Locate the cell with the specified text and output its [X, Y] center coordinate. 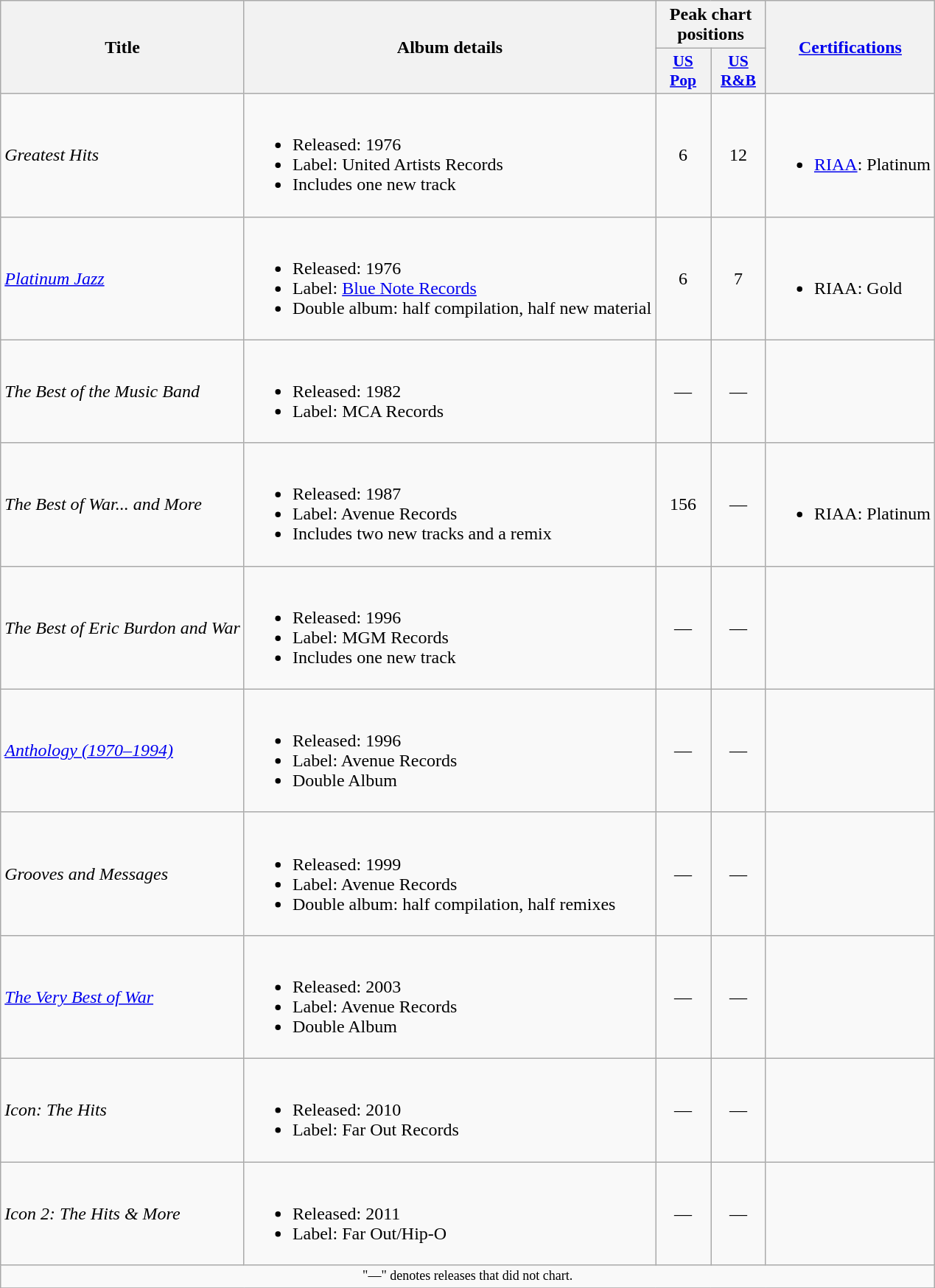
US Pop [684, 71]
The Very Best of War [122, 996]
The Best of War... and More [122, 504]
Released: 2003Label: Avenue RecordsDouble Album [449, 996]
Platinum Jazz [122, 279]
7 [738, 279]
Title [122, 47]
Anthology (1970–1994) [122, 750]
"—" denotes releases that did not chart. [468, 1276]
12 [738, 155]
Icon 2: The Hits & More [122, 1213]
Grooves and Messages [122, 874]
Certifications [850, 47]
Released: 2010Label: Far Out Records [449, 1110]
The Best of the Music Band [122, 391]
RIAA: Gold [850, 279]
US R&B [738, 71]
The Best of Eric Burdon and War [122, 628]
Released: 1999Label: Avenue RecordsDouble album: half compilation, half remixes [449, 874]
Icon: The Hits [122, 1110]
Peak chart positions [711, 25]
156 [684, 504]
Released: 1976Label: United Artists RecordsIncludes one new track [449, 155]
Released: 2011Label: Far Out/Hip-O [449, 1213]
Greatest Hits [122, 155]
Released: 1996Label: MGM RecordsIncludes one new track [449, 628]
Album details [449, 47]
Released: 1996Label: Avenue RecordsDouble Album [449, 750]
Released: 1976Label: Blue Note RecordsDouble album: half compilation, half new material [449, 279]
Released: 1987Label: Avenue RecordsIncludes two new tracks and a remix [449, 504]
Released: 1982Label: MCA Records [449, 391]
